Locate the cell with the specified text and output its [X, Y] center coordinate. 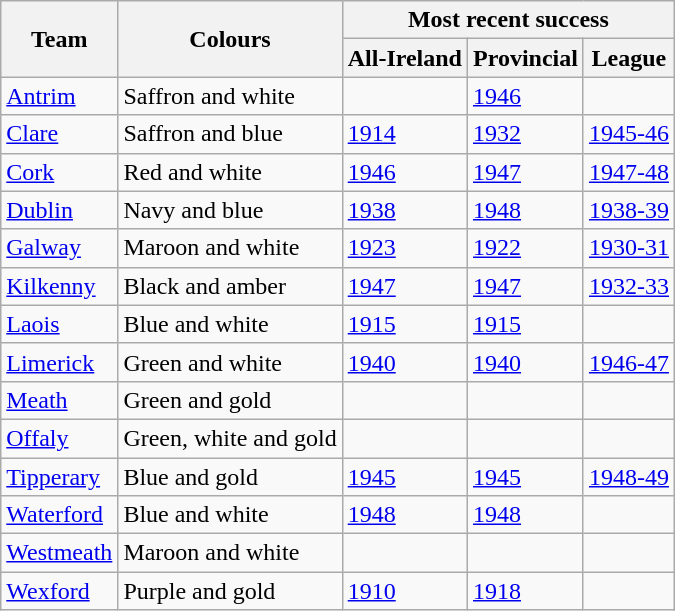
Black and amber [230, 286]
Dublin [60, 210]
1910 [404, 591]
Galway [60, 248]
1914 [404, 134]
1948-49 [628, 477]
Provincial [525, 58]
Purple and gold [230, 591]
1938-39 [628, 210]
1947-48 [628, 172]
Colours [230, 39]
Team [60, 39]
Blue and gold [230, 477]
Clare [60, 134]
Offaly [60, 438]
Green and gold [230, 400]
1918 [525, 591]
Kilkenny [60, 286]
Laois [60, 324]
Antrim [60, 96]
1932-33 [628, 286]
1930-31 [628, 248]
Saffron and blue [230, 134]
Meath [60, 400]
Cork [60, 172]
All-Ireland [404, 58]
1932 [525, 134]
Westmeath [60, 553]
Green and white [230, 362]
1938 [404, 210]
Waterford [60, 515]
Green, white and gold [230, 438]
1922 [525, 248]
1946-47 [628, 362]
Red and white [230, 172]
1945-46 [628, 134]
1923 [404, 248]
Most recent success [508, 20]
Saffron and white [230, 96]
Tipperary [60, 477]
Limerick [60, 362]
League [628, 58]
Wexford [60, 591]
Navy and blue [230, 210]
